Return [x, y] of the center of cell containing provided text 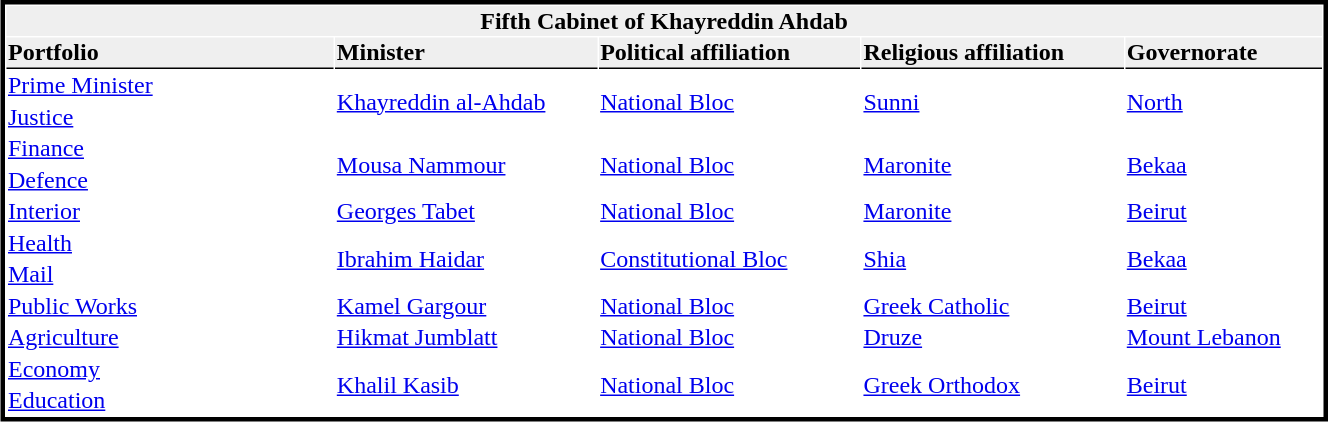
Governorate [1223, 54]
Health [170, 243]
Mousa Nammour [466, 165]
Education [170, 401]
Justice [170, 117]
Defence [170, 180]
Sunni [993, 101]
Fifth Cabinet of Khayreddin Ahdab [664, 21]
Religious affiliation [993, 54]
Hikmat Jumblatt [466, 337]
Mail [170, 275]
Constitutional Bloc [730, 259]
Interior [170, 211]
Kamel Gargour [466, 306]
Ibrahim Haidar [466, 259]
North [1223, 101]
Druze [993, 337]
Mount Lebanon [1223, 337]
Khalil Kasib [466, 385]
Khayreddin al-Ahdab [466, 101]
Georges Tabet [466, 211]
Greek Orthodox [993, 385]
Shia [993, 259]
Prime Minister [170, 85]
Public Works [170, 306]
Portfolio [170, 54]
Agriculture [170, 337]
Finance [170, 149]
Greek Catholic [993, 306]
Minister [466, 54]
Political affiliation [730, 54]
Economy [170, 369]
